Return the [X, Y] coordinate for the center point of the cell that contains the specified text.  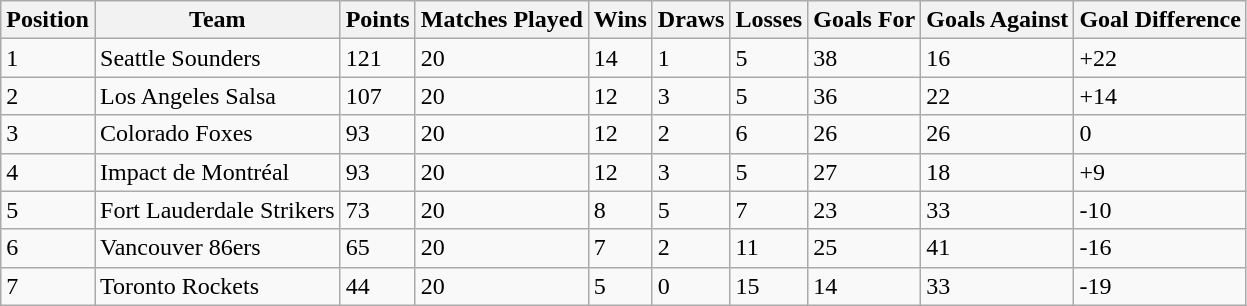
27 [864, 172]
+9 [1160, 172]
15 [769, 286]
25 [864, 248]
38 [864, 58]
+14 [1160, 96]
Toronto Rockets [217, 286]
65 [378, 248]
Wins [620, 20]
-19 [1160, 286]
18 [998, 172]
Fort Lauderdale Strikers [217, 210]
Points [378, 20]
Losses [769, 20]
107 [378, 96]
-10 [1160, 210]
16 [998, 58]
73 [378, 210]
23 [864, 210]
Seattle Sounders [217, 58]
41 [998, 248]
Draws [691, 20]
Vancouver 86ers [217, 248]
8 [620, 210]
-16 [1160, 248]
Los Angeles Salsa [217, 96]
+22 [1160, 58]
44 [378, 286]
Goals For [864, 20]
11 [769, 248]
Team [217, 20]
4 [48, 172]
121 [378, 58]
Goal Difference [1160, 20]
Position [48, 20]
Goals Against [998, 20]
Colorado Foxes [217, 134]
36 [864, 96]
Impact de Montréal [217, 172]
22 [998, 96]
Matches Played [502, 20]
